Determine the [x, y] coordinate at the center of the cell enclosing the given text.  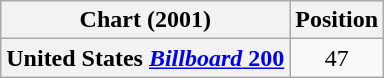
Chart (2001) [146, 20]
United States Billboard 200 [146, 58]
Position [337, 20]
47 [337, 58]
